Find where the given text appears and provide that cell's center as [x, y] coordinate. 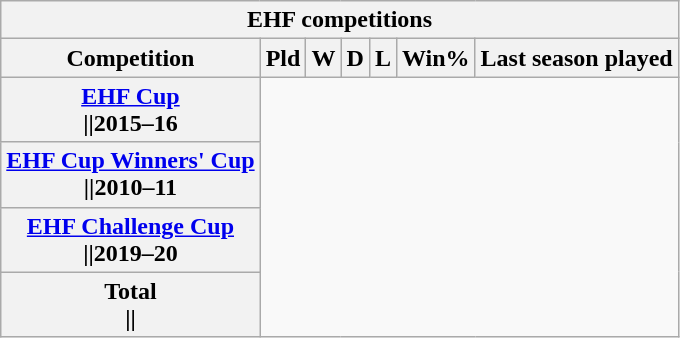
EHF Cup||2015–16 [130, 110]
Competition [130, 58]
Last season played [576, 58]
EHF Cup Winners' Cup||2010–11 [130, 174]
Pld [283, 58]
D [355, 58]
L [382, 58]
Total|| [130, 304]
EHF competitions [340, 20]
EHF Challenge Cup||2019–20 [130, 240]
Win% [436, 58]
W [324, 58]
